From the cell containing the given text, extract its center point as (x, y) coordinate. 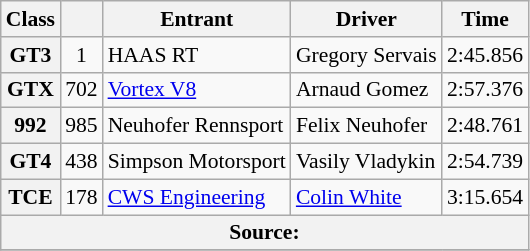
GT4 (30, 162)
702 (82, 90)
TCE (30, 197)
Colin White (366, 197)
Source: (264, 233)
Neuhofer Rennsport (197, 126)
Entrant (197, 19)
2:54.739 (485, 162)
985 (82, 126)
Driver (366, 19)
992 (30, 126)
Vortex V8 (197, 90)
Felix Neuhofer (366, 126)
Class (30, 19)
GTX (30, 90)
3:15.654 (485, 197)
Arnaud Gomez (366, 90)
Vasily Vladykin (366, 162)
Time (485, 19)
Gregory Servais (366, 55)
1 (82, 55)
HAAS RT (197, 55)
178 (82, 197)
CWS Engineering (197, 197)
2:57.376 (485, 90)
2:45.856 (485, 55)
2:48.761 (485, 126)
GT3 (30, 55)
Simpson Motorsport (197, 162)
438 (82, 162)
